Return (x, y) of the center of cell containing provided text 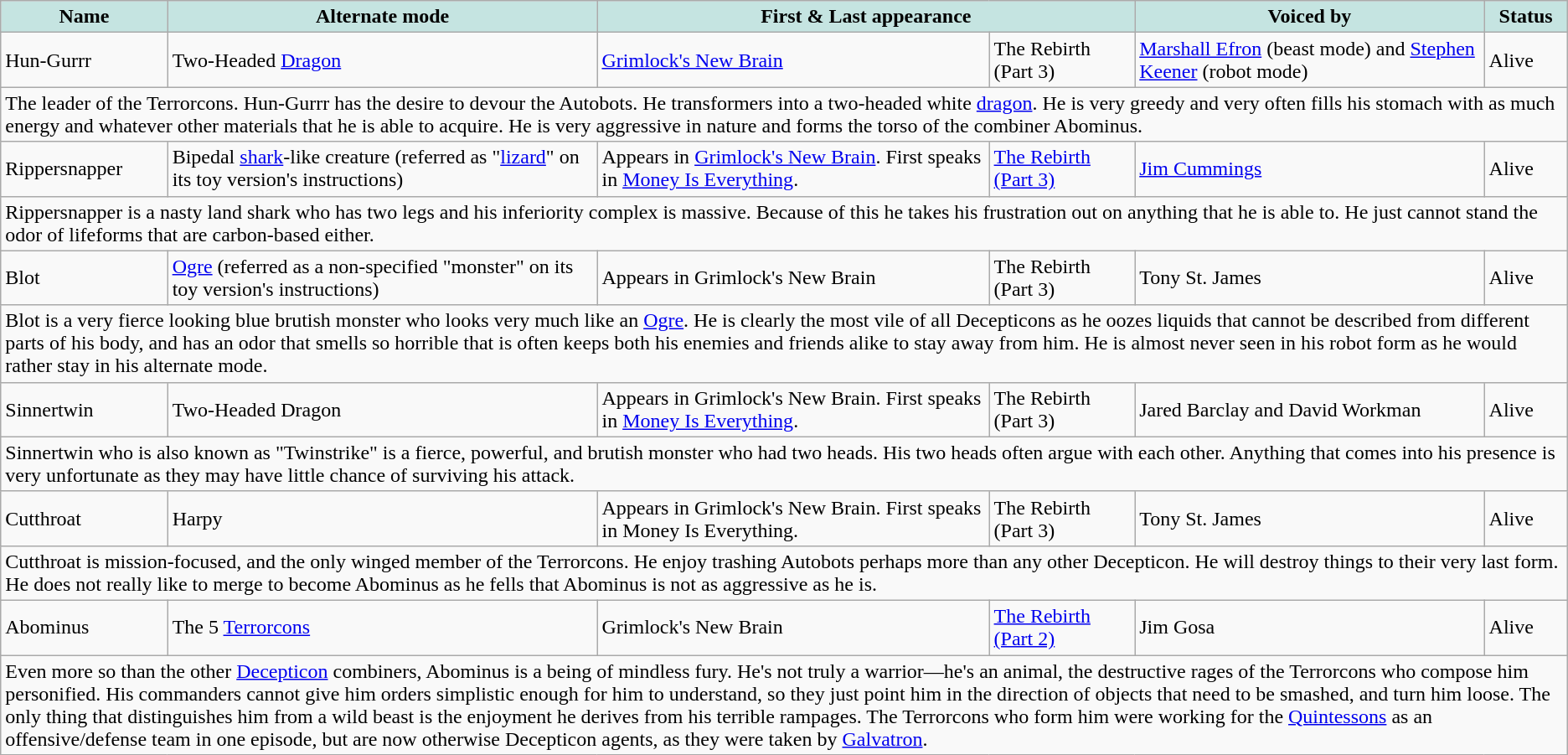
Jim Gosa (1310, 627)
Hun-Gurrr (84, 60)
First & Last appearance (866, 17)
Name (84, 17)
Status (1526, 17)
Rippersnapper (84, 169)
Ogre (referred as a non-specified "monster" on its toy version's instructions) (382, 278)
The 5 Terrorcons (382, 627)
Sinnertwin (84, 409)
Alternate mode (382, 17)
Bipedal shark-like creature (referred as "lizard" on its toy version's instructions) (382, 169)
Voiced by (1310, 17)
Marshall Efron (beast mode) and Stephen Keener (robot mode) (1310, 60)
Appears in Grimlock's New Brain (793, 278)
Blot (84, 278)
The Rebirth (Part 2) (1062, 627)
Harpy (382, 518)
Abominus (84, 627)
Jim Cummings (1310, 169)
Jared Barclay and David Workman (1310, 409)
Cutthroat (84, 518)
